Identify which cell holds the provided text, then report its [x, y] central coordinate. 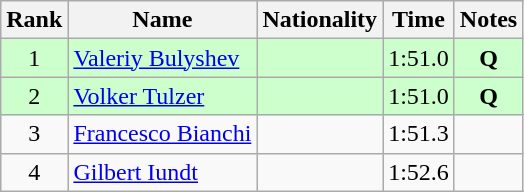
Name [162, 20]
Notes [488, 20]
Francesco Bianchi [162, 134]
Nationality [320, 20]
Rank [34, 20]
Valeriy Bulyshev [162, 58]
4 [34, 172]
Volker Tulzer [162, 96]
Time [419, 20]
1 [34, 58]
Gilbert Iundt [162, 172]
1:51.3 [419, 134]
1:52.6 [419, 172]
3 [34, 134]
2 [34, 96]
